Determine the (x, y) coordinate at the center of the cell enclosing the given text.  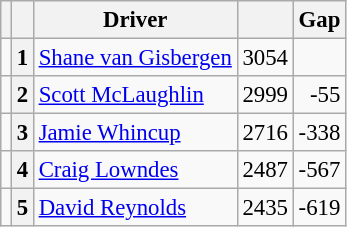
Driver (135, 20)
David Reynolds (135, 208)
Gap (319, 20)
2999 (265, 95)
-619 (319, 208)
Craig Lowndes (135, 170)
4 (22, 170)
-567 (319, 170)
-338 (319, 133)
Jamie Whincup (135, 133)
2487 (265, 170)
3054 (265, 58)
-55 (319, 95)
2 (22, 95)
Scott McLaughlin (135, 95)
3 (22, 133)
5 (22, 208)
2716 (265, 133)
2435 (265, 208)
1 (22, 58)
Shane van Gisbergen (135, 58)
